Determine the [x, y] coordinate at the center of the cell enclosing the given text.  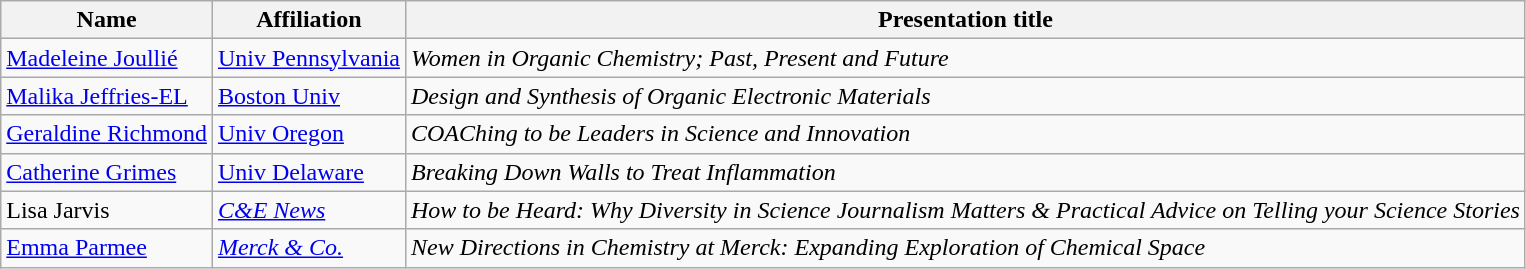
Merck & Co. [308, 248]
Univ Oregon [308, 134]
New Directions in Chemistry at Merck: Expanding Exploration of Chemical Space [965, 248]
Breaking Down Walls to Treat Inflammation [965, 172]
Lisa Jarvis [107, 210]
Affiliation [308, 20]
Presentation title [965, 20]
Boston Univ [308, 96]
Univ Pennsylvania [308, 58]
Univ Delaware [308, 172]
How to be Heard: Why Diversity in Science Journalism Matters & Practical Advice on Telling your Science Stories [965, 210]
Malika Jeffries-EL [107, 96]
Women in Organic Chemistry; Past, Present and Future [965, 58]
Name [107, 20]
Geraldine Richmond [107, 134]
C&E News [308, 210]
Madeleine Joullié [107, 58]
Catherine Grimes [107, 172]
COAChing to be Leaders in Science and Innovation [965, 134]
Design and Synthesis of Organic Electronic Materials [965, 96]
Emma Parmee [107, 248]
